For the text-containing cell, return its midpoint in (x, y) coordinate format. 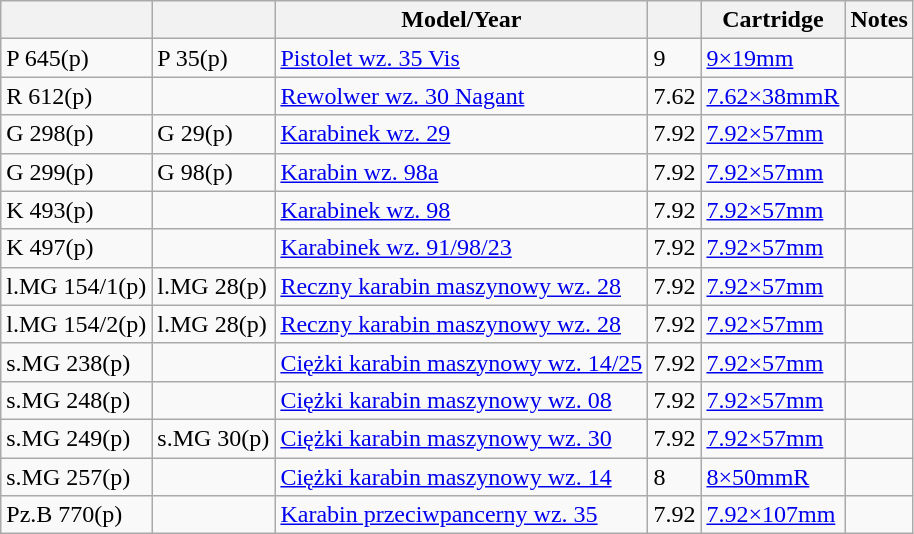
Notes (879, 20)
s.MG 249(p) (76, 438)
7.62 (674, 96)
8×50mmR (773, 477)
P 645(p) (76, 58)
l.MG 154/1(p) (76, 286)
G 299(p) (76, 172)
R 612(p) (76, 96)
K 497(p) (76, 248)
Ciężki karabin maszynowy wz. 14 (462, 477)
Ciężki karabin maszynowy wz. 30 (462, 438)
9 (674, 58)
s.MG 248(p) (76, 400)
P 35(p) (214, 58)
Ciężki karabin maszynowy wz. 08 (462, 400)
l.MG 154/2(p) (76, 324)
Karabin wz. 98a (462, 172)
7.92×107mm (773, 515)
8 (674, 477)
G 298(p) (76, 134)
G 98(p) (214, 172)
s.MG 257(p) (76, 477)
Model/Year (462, 20)
G 29(p) (214, 134)
s.MG 238(p) (76, 362)
9×19mm (773, 58)
Karabinek wz. 91/98/23 (462, 248)
s.MG 30(p) (214, 438)
Rewolwer wz. 30 Nagant (462, 96)
Pz.B 770(p) (76, 515)
Pistolet wz. 35 Vis (462, 58)
Karabin przeciwpancerny wz. 35 (462, 515)
Karabinek wz. 98 (462, 210)
Karabinek wz. 29 (462, 134)
K 493(p) (76, 210)
Cartridge (773, 20)
Ciężki karabin maszynowy wz. 14/25 (462, 362)
7.62×38mmR (773, 96)
